Scan for the cell matching the given text and deliver its (x, y) coordinate at center. 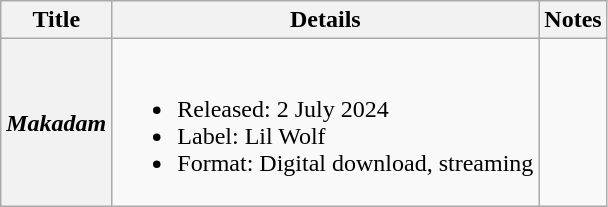
Details (326, 20)
Makadam (56, 122)
Released: 2 July 2024Label: Lil WolfFormat: Digital download, streaming (326, 122)
Notes (573, 20)
Title (56, 20)
